Locate the cell with the specified text and output its [X, Y] center coordinate. 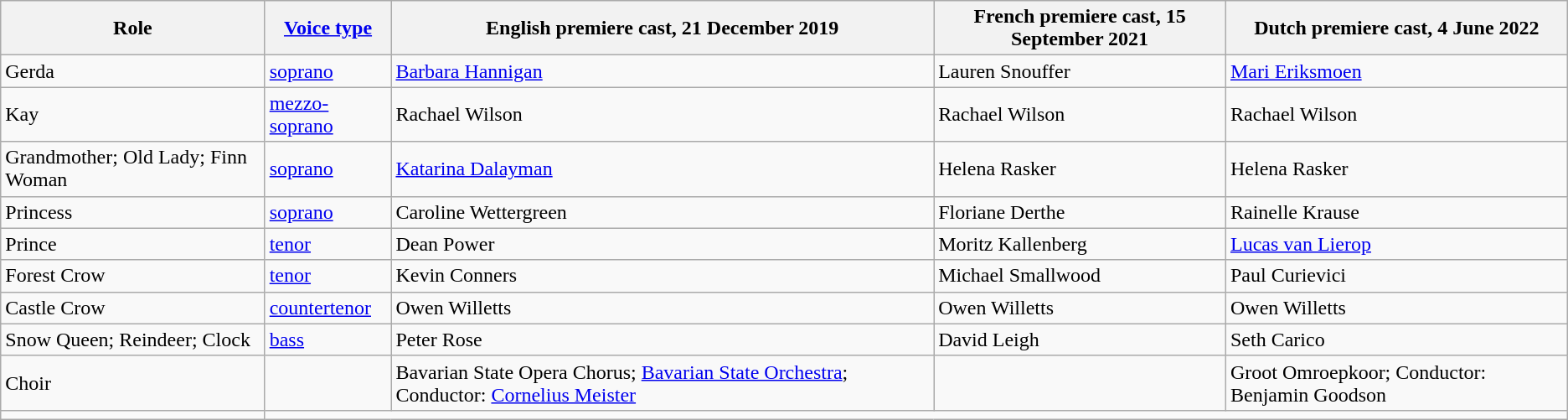
Caroline Wettergreen [663, 212]
mezzo-soprano [328, 114]
Floriane Derthe [1081, 212]
Princess [132, 212]
Choir [132, 382]
Seth Carico [1396, 340]
Groot Omroepkoor; Conductor: Benjamin Goodson [1396, 382]
Dean Power [663, 244]
Michael Smallwood [1081, 276]
Paul Curievici [1396, 276]
Peter Rose [663, 340]
Katarina Dalayman [663, 169]
Role [132, 29]
French premiere cast, 15 September 2021 [1081, 29]
Gerda [132, 71]
Prince [132, 244]
Lucas van Lierop [1396, 244]
Kevin Conners [663, 276]
countertenor [328, 308]
Lauren Snouffer [1081, 71]
Dutch premiere cast, 4 June 2022 [1396, 29]
Bavarian State Opera Chorus; Bavarian State Orchestra; Conductor: Cornelius Meister [663, 382]
bass [328, 340]
English premiere cast, 21 December 2019 [663, 29]
Rainelle Krause [1396, 212]
Forest Crow [132, 276]
Kay [132, 114]
Barbara Hannigan [663, 71]
Castle Crow [132, 308]
Voice type [328, 29]
Snow Queen; Reindeer; Clock [132, 340]
David Leigh [1081, 340]
Mari Eriksmoen [1396, 71]
Moritz Kallenberg [1081, 244]
Grandmother; Old Lady; Finn Woman [132, 169]
